Return (X, Y) of the center of cell containing provided text 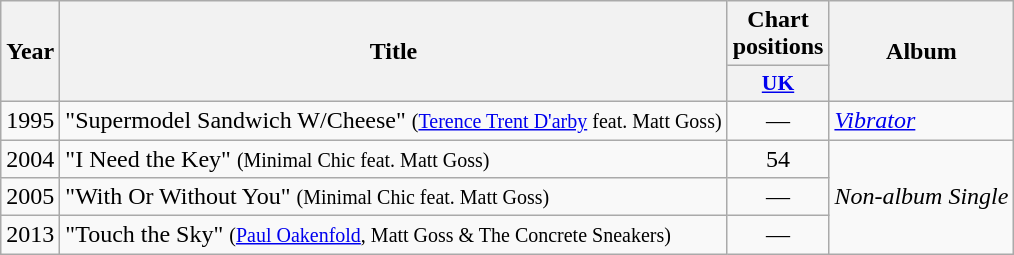
Year (30, 52)
Non-album Single (922, 197)
Vibrator (922, 120)
2013 (30, 235)
Title (394, 52)
1995 (30, 120)
"With Or Without You" (Minimal Chic feat. Matt Goss) (394, 197)
"I Need the Key" (Minimal Chic feat. Matt Goss) (394, 159)
54 (778, 159)
Chart positions (778, 34)
"Touch the Sky" (Paul Oakenfold, Matt Goss & The Concrete Sneakers) (394, 235)
2005 (30, 197)
Album (922, 52)
"Supermodel Sandwich W/Cheese" (Terence Trent D'arby feat. Matt Goss) (394, 120)
UK (778, 84)
2004 (30, 159)
